Return the (X, Y) coordinate for the center point of the cell that contains the specified text.  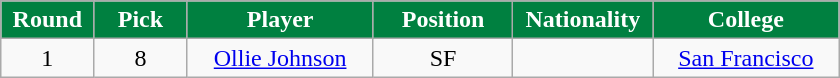
1 (48, 58)
Position (443, 20)
Round (48, 20)
Ollie Johnson (280, 58)
San Francisco (746, 58)
College (746, 20)
Nationality (583, 20)
SF (443, 58)
Player (280, 20)
Pick (140, 20)
8 (140, 58)
